Return the (X, Y) coordinate for the center point of the cell that contains the specified text.  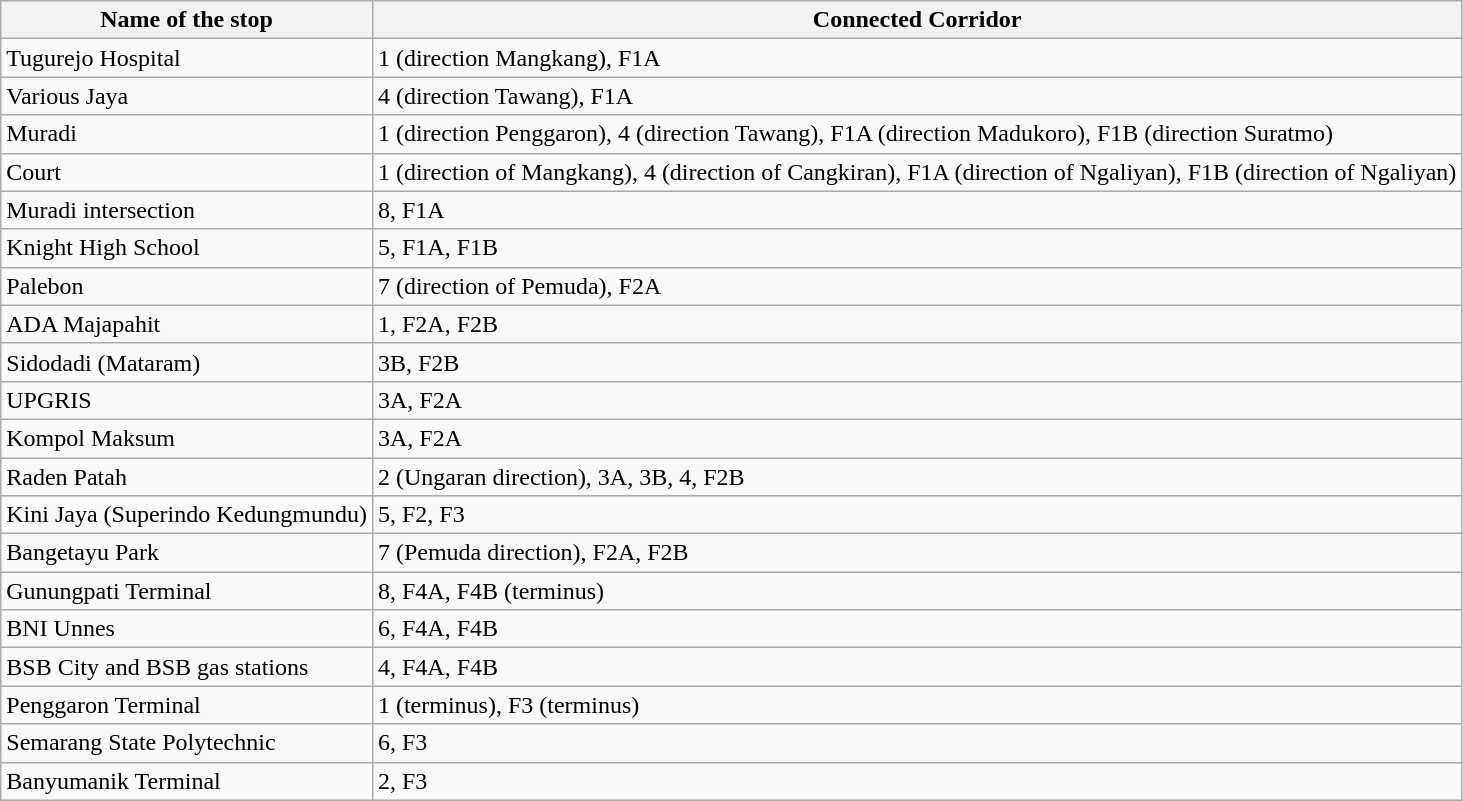
Raden Patah (187, 477)
4, F4A, F4B (916, 667)
7 (Pemuda direction), F2A, F2B (916, 553)
Kini Jaya (Superindo Kedungmundu) (187, 515)
1 (terminus), F3 (terminus) (916, 705)
Various Jaya (187, 96)
Tugurejo Hospital (187, 58)
Penggaron Terminal (187, 705)
Kompol Maksum (187, 438)
2 (Ungaran direction), 3A, 3B, 4, F2B (916, 477)
6, F4A, F4B (916, 629)
1 (direction Penggaron), 4 (direction Tawang), F1A (direction Madukoro), F1B (direction Suratmo) (916, 134)
5, F1A, F1B (916, 248)
3B, F2B (916, 362)
BSB City and BSB gas stations (187, 667)
8, F4A, F4B (terminus) (916, 591)
Muradi (187, 134)
ADA Majapahit (187, 324)
Sidodadi (Mataram) (187, 362)
1, F2A, F2B (916, 324)
Bangetayu Park (187, 553)
4 (direction Tawang), F1A (916, 96)
Banyumanik Terminal (187, 781)
8, F1A (916, 210)
Name of the stop (187, 20)
1 (direction Mangkang), F1A (916, 58)
UPGRIS (187, 400)
2, F3 (916, 781)
Semarang State Polytechnic (187, 743)
Gunungpati Terminal (187, 591)
7 (direction of Pemuda), F2A (916, 286)
1 (direction of Mangkang), 4 (direction of Cangkiran), F1A (direction of Ngaliyan), F1B (direction of Ngaliyan) (916, 172)
Muradi intersection (187, 210)
BNI Unnes (187, 629)
Court (187, 172)
5, F2, F3 (916, 515)
Knight High School (187, 248)
Connected Corridor (916, 20)
Palebon (187, 286)
6, F3 (916, 743)
